Scan for the cell matching the given text and deliver its (x, y) coordinate at center. 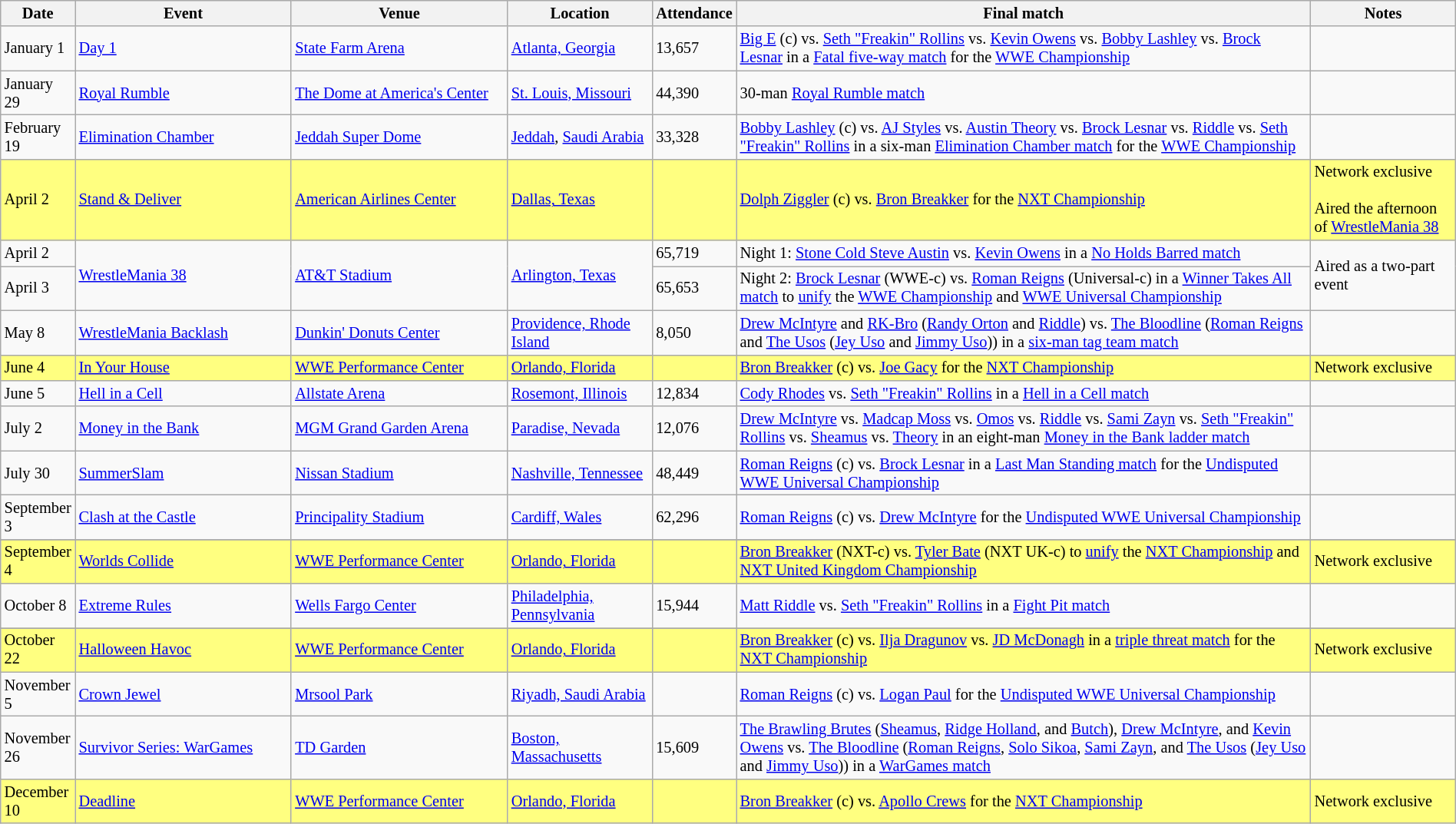
Clash at the Castle (184, 517)
Principality Stadium (399, 517)
Jeddah Super Dome (399, 137)
February 19 (38, 137)
Halloween Havoc (184, 650)
Money in the Bank (184, 429)
Bron Breakker (NXT-c) vs. Tyler Bate (NXT UK-c) to unify the NXT Championship and NXT United Kingdom Championship (1024, 561)
WrestleMania Backlash (184, 333)
TD Garden (399, 747)
December 10 (38, 801)
Dallas, Texas (580, 200)
44,390 (694, 93)
July 30 (38, 473)
Wells Fargo Center (399, 606)
Dunkin' Donuts Center (399, 333)
State Farm Arena (399, 48)
In Your House (184, 368)
Riyadh, Saudi Arabia (580, 694)
15,944 (694, 606)
WrestleMania 38 (184, 275)
Crown Jewel (184, 694)
Day 1 (184, 48)
Roman Reigns (c) vs. Logan Paul for the Undisputed WWE Universal Championship (1024, 694)
AT&T Stadium (399, 275)
Royal Rumble (184, 93)
Date (38, 13)
Drew McIntyre and RK-Bro (Randy Orton and Riddle) vs. The Bloodline (Roman Reigns and The Usos (Jey Uso and Jimmy Uso)) in a six-man tag team match (1024, 333)
May 8 (38, 333)
62,296 (694, 517)
Hell in a Cell (184, 393)
12,076 (694, 429)
American Airlines Center (399, 200)
The Dome at America's Center (399, 93)
July 2 (38, 429)
33,328 (694, 137)
Bron Breakker (c) vs. Joe Gacy for the NXT Championship (1024, 368)
Atlanta, Georgia (580, 48)
Roman Reigns (c) vs. Brock Lesnar in a Last Man Standing match for the Undisputed WWE Universal Championship (1024, 473)
Nashville, Tennessee (580, 473)
30-man Royal Rumble match (1024, 93)
Extreme Rules (184, 606)
September 3 (38, 517)
SummerSlam (184, 473)
48,449 (694, 473)
Nissan Stadium (399, 473)
October 22 (38, 650)
Cody Rhodes vs. Seth "Freakin" Rollins in a Hell in a Cell match (1024, 393)
Night 1: Stone Cold Steve Austin vs. Kevin Owens in a No Holds Barred match (1024, 253)
Philadelphia, Pennsylvania (580, 606)
Final match (1024, 13)
Event (184, 13)
Cardiff, Wales (580, 517)
Arlington, Texas (580, 275)
Night 2: Brock Lesnar (WWE-c) vs. Roman Reigns (Universal-c) in a Winner Takes All match to unify the WWE Championship and WWE Universal Championship (1024, 288)
Providence, Rhode Island (580, 333)
Big E (c) vs. Seth "Freakin" Rollins vs. Kevin Owens vs. Bobby Lashley vs. Brock Lesnar in a Fatal five-way match for the WWE Championship (1024, 48)
Bron Breakker (c) vs. Ilja Dragunov vs. JD McDonagh in a triple threat match for the NXT Championship (1024, 650)
13,657 (694, 48)
St. Louis, Missouri (580, 93)
January 1 (38, 48)
November 26 (38, 747)
Allstate Arena (399, 393)
15,609 (694, 747)
Rosemont, Illinois (580, 393)
Notes (1383, 13)
Deadline (184, 801)
Aired as a two-part event (1383, 275)
Stand & Deliver (184, 200)
Paradise, Nevada (580, 429)
Worlds Collide (184, 561)
Elimination Chamber (184, 137)
8,050 (694, 333)
Location (580, 13)
Attendance (694, 13)
April 3 (38, 288)
65,719 (694, 253)
Venue (399, 13)
Dolph Ziggler (c) vs. Bron Breakker for the NXT Championship (1024, 200)
October 8 (38, 606)
12,834 (694, 393)
Survivor Series: WarGames (184, 747)
January 29 (38, 93)
MGM Grand Garden Arena (399, 429)
Mrsool Park (399, 694)
Network exclusiveAired the afternoon of WrestleMania 38 (1383, 200)
Boston, Massachusetts (580, 747)
65,653 (694, 288)
Matt Riddle vs. Seth "Freakin" Rollins in a Fight Pit match (1024, 606)
September 4 (38, 561)
June 5 (38, 393)
Bron Breakker (c) vs. Apollo Crews for the NXT Championship (1024, 801)
June 4 (38, 368)
November 5 (38, 694)
Jeddah, Saudi Arabia (580, 137)
Roman Reigns (c) vs. Drew McIntyre for the Undisputed WWE Universal Championship (1024, 517)
